Search for the cell housing the specified text and yield its (x, y) center coordinate. 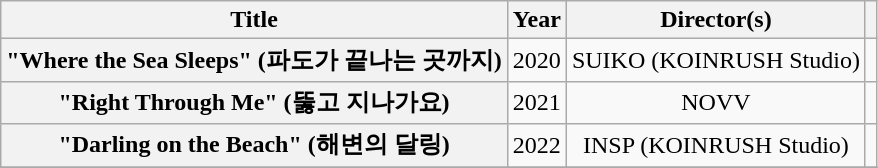
"Right Through Me" (뚫고 지나가요) (254, 102)
"Darling on the Beach" (해변의 달링) (254, 146)
2020 (536, 60)
INSP (KOINRUSH Studio) (716, 146)
SUIKO (KOINRUSH Studio) (716, 60)
2022 (536, 146)
Title (254, 20)
"Where the Sea Sleeps" (파도가 끝나는 곳까지) (254, 60)
Year (536, 20)
NOVV (716, 102)
2021 (536, 102)
Director(s) (716, 20)
